Scan for the cell matching the given text and deliver its [X, Y] coordinate at center. 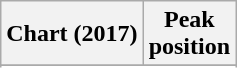
Peakposition [189, 34]
Chart (2017) [72, 34]
